Search for the cell housing the specified text and yield its (x, y) center coordinate. 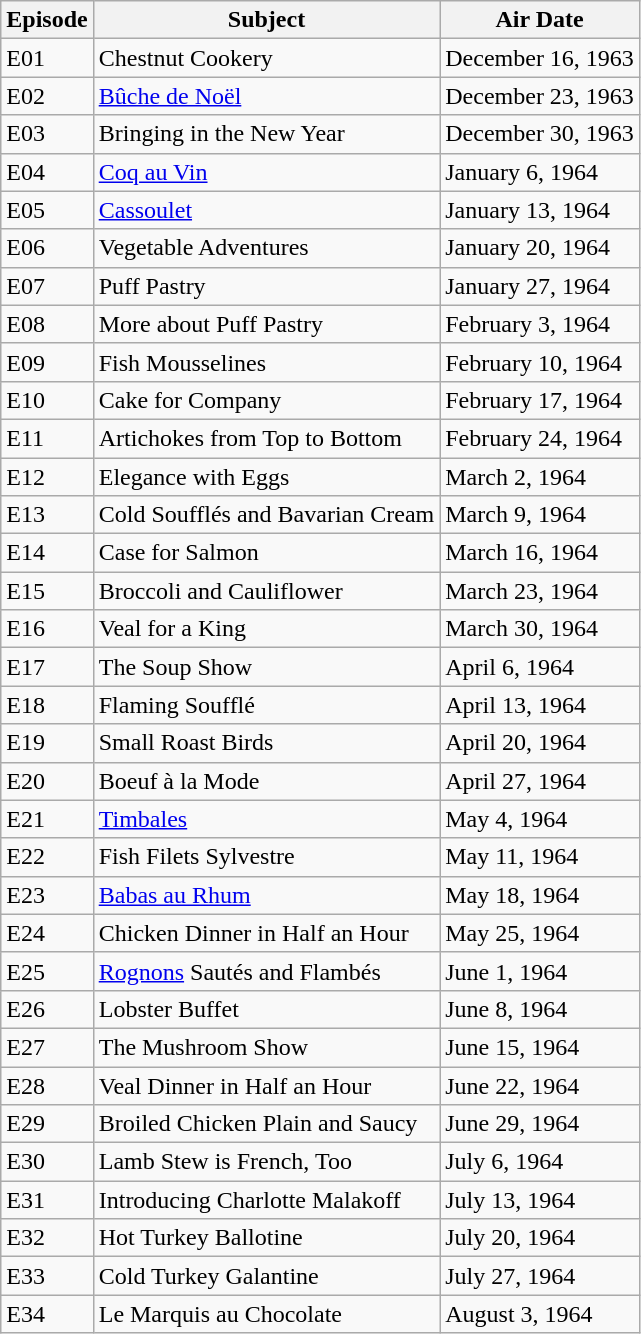
E22 (47, 857)
May 25, 1964 (540, 933)
Lamb Stew is French, Too (266, 1162)
Vegetable Adventures (266, 248)
Le Marquis au Chocolate (266, 1314)
E27 (47, 1047)
Episode (47, 20)
Broccoli and Cauliflower (266, 591)
E13 (47, 515)
E04 (47, 172)
June 15, 1964 (540, 1047)
May 18, 1964 (540, 895)
E30 (47, 1162)
E17 (47, 667)
Hot Turkey Ballotine (266, 1238)
E15 (47, 591)
June 1, 1964 (540, 971)
E19 (47, 743)
March 30, 1964 (540, 629)
May 4, 1964 (540, 819)
E10 (47, 400)
E18 (47, 705)
Veal for a King (266, 629)
E14 (47, 553)
Introducing Charlotte Malakoff (266, 1200)
March 2, 1964 (540, 477)
February 24, 1964 (540, 438)
Broiled Chicken Plain and Saucy (266, 1124)
December 30, 1963 (540, 134)
E28 (47, 1085)
E03 (47, 134)
Bringing in the New Year (266, 134)
February 17, 1964 (540, 400)
March 9, 1964 (540, 515)
E08 (47, 324)
June 29, 1964 (540, 1124)
E31 (47, 1200)
December 23, 1963 (540, 96)
March 16, 1964 (540, 553)
E24 (47, 933)
E21 (47, 819)
Bûche de Noël (266, 96)
Cold Soufflés and Bavarian Cream (266, 515)
The Soup Show (266, 667)
Babas au Rhum (266, 895)
April 6, 1964 (540, 667)
Chestnut Cookery (266, 58)
Lobster Buffet (266, 1009)
Cake for Company (266, 400)
Subject (266, 20)
E32 (47, 1238)
Air Date (540, 20)
Fish Mousselines (266, 362)
December 16, 1963 (540, 58)
June 22, 1964 (540, 1085)
Boeuf à la Mode (266, 781)
E11 (47, 438)
Cold Turkey Galantine (266, 1276)
Chicken Dinner in Half an Hour (266, 933)
January 6, 1964 (540, 172)
Coq au Vin (266, 172)
Puff Pastry (266, 286)
E07 (47, 286)
Timbales (266, 819)
Artichokes from Top to Bottom (266, 438)
January 20, 1964 (540, 248)
April 13, 1964 (540, 705)
E34 (47, 1314)
Case for Salmon (266, 553)
July 13, 1964 (540, 1200)
March 23, 1964 (540, 591)
Elegance with Eggs (266, 477)
E06 (47, 248)
January 27, 1964 (540, 286)
July 27, 1964 (540, 1276)
Fish Filets Sylvestre (266, 857)
Cassoulet (266, 210)
E01 (47, 58)
June 8, 1964 (540, 1009)
E20 (47, 781)
February 10, 1964 (540, 362)
E26 (47, 1009)
Rognons Sautés and Flambés (266, 971)
E29 (47, 1124)
Small Roast Birds (266, 743)
E33 (47, 1276)
E12 (47, 477)
The Mushroom Show (266, 1047)
April 27, 1964 (540, 781)
E02 (47, 96)
August 3, 1964 (540, 1314)
April 20, 1964 (540, 743)
July 20, 1964 (540, 1238)
Veal Dinner in Half an Hour (266, 1085)
E23 (47, 895)
July 6, 1964 (540, 1162)
January 13, 1964 (540, 210)
E05 (47, 210)
Flaming Soufflé (266, 705)
More about Puff Pastry (266, 324)
E16 (47, 629)
E25 (47, 971)
February 3, 1964 (540, 324)
E09 (47, 362)
May 11, 1964 (540, 857)
